Search for the cell housing the specified text and yield its [X, Y] center coordinate. 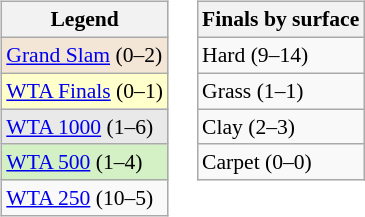
WTA 500 (1–4) [84, 162]
WTA 250 (10–5) [84, 198]
Legend [84, 20]
Grass (1–1) [280, 91]
Hard (9–14) [280, 55]
WTA 1000 (1–6) [84, 127]
WTA Finals (0–1) [84, 91]
Finals by surface [280, 20]
Carpet (0–0) [280, 162]
Grand Slam (0–2) [84, 55]
Clay (2–3) [280, 127]
